Locate the cell with the specified text and output its [X, Y] center coordinate. 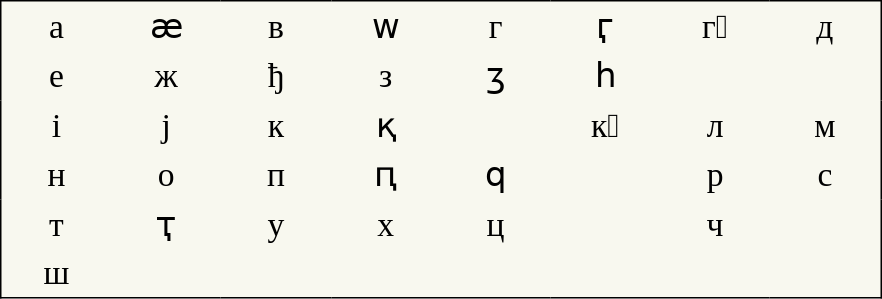
ӕ [166, 26]
р [715, 175]
в [276, 26]
а [56, 26]
ԛ [496, 175]
гᷱ [715, 26]
л [715, 125]
кᷱ [605, 125]
қ [386, 125]
е [56, 76]
ј [166, 125]
ч [715, 225]
ԝ [386, 26]
т [56, 225]
к [276, 125]
ц [496, 225]
ԥ [386, 175]
ҭ [166, 225]
о [166, 175]
д [826, 26]
м [826, 125]
з [386, 76]
у [276, 225]
с [826, 175]
г [496, 26]
ш [56, 274]
н [56, 175]
ӷ [605, 26]
ђ [276, 76]
һ [605, 76]
ӡ [496, 76]
х [386, 225]
і [56, 125]
п [276, 175]
ж [166, 76]
